Search for the cell housing the specified text and yield its (x, y) center coordinate. 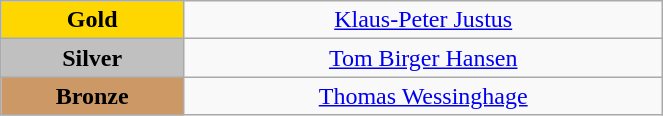
Klaus-Peter Justus (424, 20)
Bronze (92, 96)
Silver (92, 58)
Tom Birger Hansen (424, 58)
Gold (92, 20)
Thomas Wessinghage (424, 96)
